For the text-containing cell, return its midpoint in [X, Y] coordinate format. 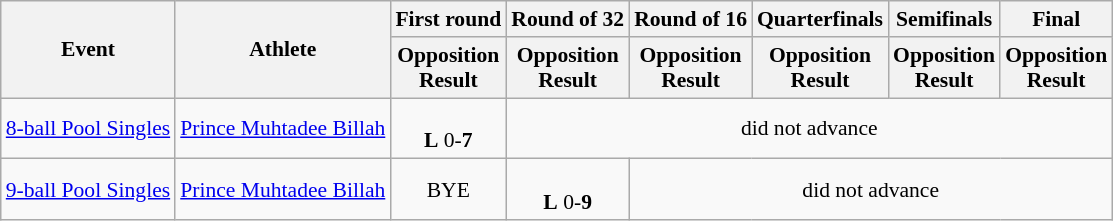
L 0-7 [448, 128]
Final [1056, 19]
Quarterfinals [820, 19]
8-ball Pool Singles [88, 128]
L 0-9 [568, 190]
Round of 32 [568, 19]
Semifinals [944, 19]
9-ball Pool Singles [88, 190]
BYE [448, 190]
Athlete [282, 50]
Event [88, 50]
Round of 16 [690, 19]
First round [448, 19]
